Detect which cell encompasses the target text, then output its (X, Y) center coordinate. 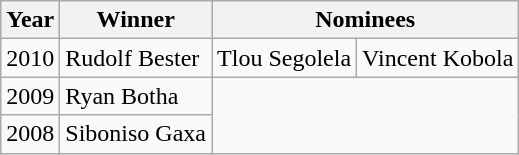
2008 (30, 134)
2010 (30, 58)
Ryan Botha (136, 96)
2009 (30, 96)
Vincent Kobola (438, 58)
Rudolf Bester (136, 58)
Winner (136, 20)
Year (30, 20)
Tlou Segolela (284, 58)
Nominees (366, 20)
Siboniso Gaxa (136, 134)
